Search for the cell housing the specified text and yield its (x, y) center coordinate. 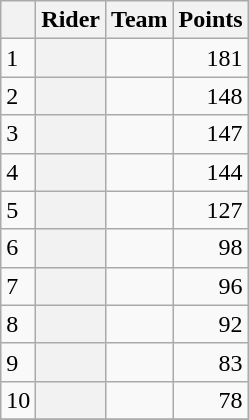
8 (18, 324)
181 (210, 58)
144 (210, 172)
2 (18, 96)
92 (210, 324)
3 (18, 134)
1 (18, 58)
Points (210, 20)
127 (210, 210)
98 (210, 248)
6 (18, 248)
96 (210, 286)
78 (210, 400)
148 (210, 96)
83 (210, 362)
4 (18, 172)
Rider (71, 20)
10 (18, 400)
Team (140, 20)
9 (18, 362)
5 (18, 210)
147 (210, 134)
7 (18, 286)
